Provide the (x, y) coordinate of the cell's center where the given text is located.  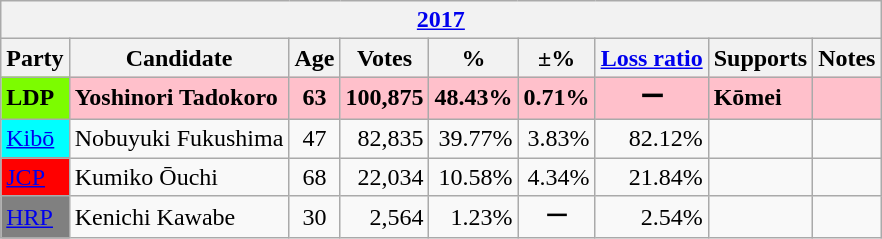
39.77% (474, 138)
Notes (847, 58)
Candidate (179, 58)
48.43% (474, 98)
4.34% (556, 177)
Votes (384, 58)
Supports (760, 58)
2017 (441, 20)
Kōmei (760, 98)
82,835 (384, 138)
Party (35, 58)
22,034 (384, 177)
100,875 (384, 98)
Age (314, 58)
1.23% (474, 218)
Loss ratio (652, 58)
2,564 (384, 218)
Kibō (35, 138)
21.84% (652, 177)
HRP (35, 218)
82.12% (652, 138)
3.83% (556, 138)
68 (314, 177)
JCP (35, 177)
Kenichi Kawabe (179, 218)
0.71% (556, 98)
% (474, 58)
LDP (35, 98)
10.58% (474, 177)
Yoshinori Tadokoro (179, 98)
47 (314, 138)
±% (556, 58)
63 (314, 98)
2.54% (652, 218)
Kumiko Ōuchi (179, 177)
Nobuyuki Fukushima (179, 138)
30 (314, 218)
